Determine the (x, y) coordinate at the center of the cell enclosing the given text.  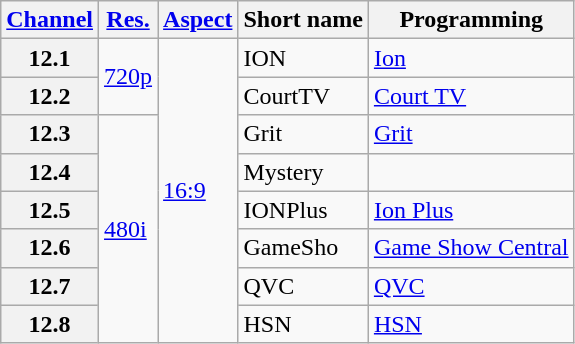
720p (128, 77)
Court TV (471, 96)
12.7 (50, 286)
12.1 (50, 58)
12.3 (50, 134)
CourtTV (303, 96)
Channel (50, 20)
Programming (471, 20)
12.2 (50, 96)
IONPlus (303, 210)
Res. (128, 20)
Game Show Central (471, 248)
Aspect (198, 20)
Ion Plus (471, 210)
12.4 (50, 172)
12.6 (50, 248)
12.8 (50, 324)
Short name (303, 20)
480i (128, 229)
12.5 (50, 210)
Ion (471, 58)
ION (303, 58)
Mystery (303, 172)
16:9 (198, 191)
GameSho (303, 248)
